Pinpoint the cell where the given text exists, returning its (X, Y) midpoint coordinate. 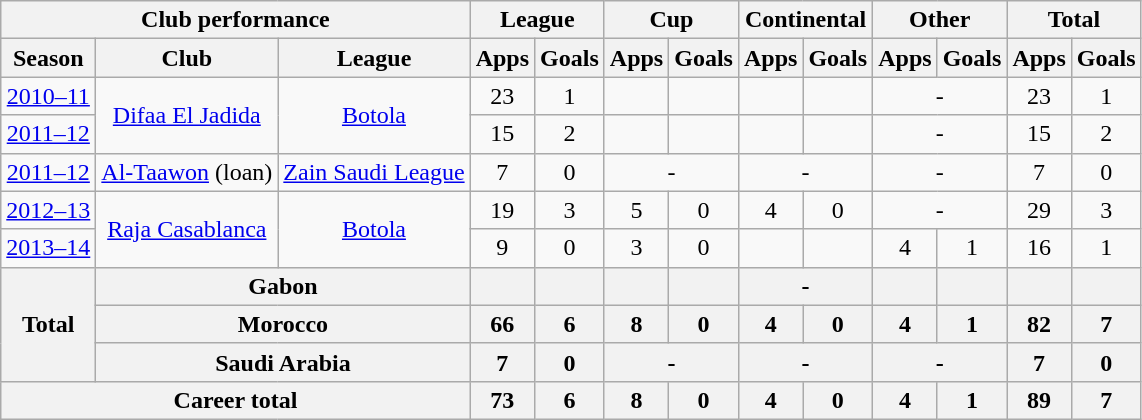
82 (1039, 324)
Club (187, 58)
Raja Casablanca (187, 229)
Other (940, 20)
2013–14 (48, 248)
19 (502, 210)
Saudi Arabia (283, 362)
5 (636, 210)
2012–13 (48, 210)
2010–11 (48, 96)
16 (1039, 248)
9 (502, 248)
Cup (671, 20)
Continental (805, 20)
66 (502, 324)
Morocco (283, 324)
73 (502, 400)
Club performance (236, 20)
Zain Saudi League (374, 172)
Al-Taawon (loan) (187, 172)
Difaa El Jadida (187, 115)
Career total (236, 400)
89 (1039, 400)
Gabon (283, 286)
29 (1039, 210)
Season (48, 58)
